From the cell containing the given text, extract its center point as (x, y) coordinate. 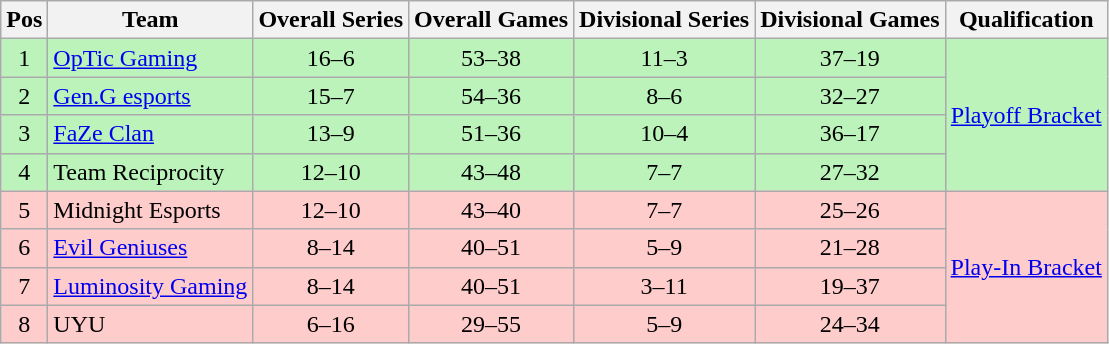
Divisional Series (664, 20)
51–36 (492, 134)
FaZe Clan (150, 134)
Team Reciprocity (150, 172)
4 (24, 172)
3 (24, 134)
Luminosity Gaming (150, 286)
Evil Geniuses (150, 248)
10–4 (664, 134)
3–11 (664, 286)
53–38 (492, 58)
Gen.G esports (150, 96)
Team (150, 20)
Pos (24, 20)
8 (24, 324)
54–36 (492, 96)
2 (24, 96)
27–32 (850, 172)
8–6 (664, 96)
5 (24, 210)
15–7 (331, 96)
1 (24, 58)
32–27 (850, 96)
24–34 (850, 324)
Playoff Bracket (1026, 115)
43–48 (492, 172)
6 (24, 248)
36–17 (850, 134)
6–16 (331, 324)
13–9 (331, 134)
29–55 (492, 324)
Overall Series (331, 20)
43–40 (492, 210)
19–37 (850, 286)
11–3 (664, 58)
Divisional Games (850, 20)
37–19 (850, 58)
OpTic Gaming (150, 58)
Play-In Bracket (1026, 267)
Midnight Esports (150, 210)
Overall Games (492, 20)
21–28 (850, 248)
16–6 (331, 58)
UYU (150, 324)
Qualification (1026, 20)
7 (24, 286)
25–26 (850, 210)
